Detect which cell encompasses the target text, then output its (x, y) center coordinate. 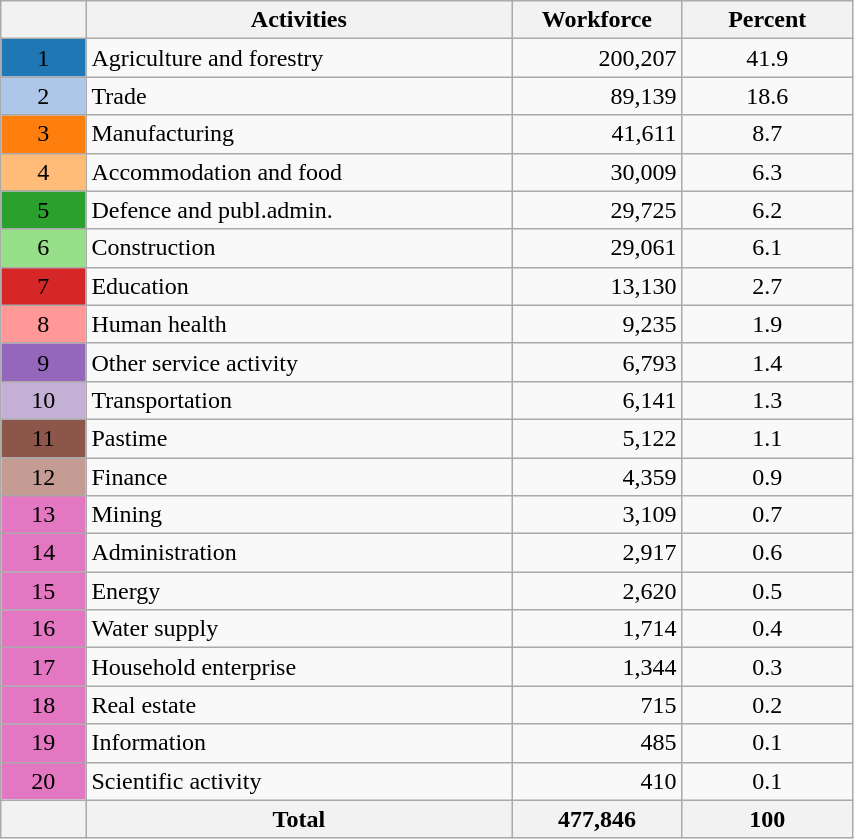
6.3 (767, 172)
0.9 (767, 477)
Accommodation and food (299, 172)
3,109 (597, 515)
Agriculture and forestry (299, 58)
Trade (299, 96)
19 (44, 743)
29,061 (597, 248)
Education (299, 286)
8.7 (767, 134)
Other service activity (299, 362)
715 (597, 705)
0.5 (767, 591)
100 (767, 819)
Total (299, 819)
6 (44, 248)
1.4 (767, 362)
2 (44, 96)
410 (597, 781)
1,714 (597, 629)
1.1 (767, 438)
1.9 (767, 324)
5,122 (597, 438)
Scientific activity (299, 781)
1 (44, 58)
1.3 (767, 400)
Activities (299, 20)
13,130 (597, 286)
30,009 (597, 172)
2,620 (597, 591)
1,344 (597, 667)
Real estate (299, 705)
18.6 (767, 96)
Mining (299, 515)
Pastime (299, 438)
485 (597, 743)
4 (44, 172)
41,611 (597, 134)
9,235 (597, 324)
Transportation (299, 400)
Human health (299, 324)
6.1 (767, 248)
Administration (299, 553)
89,139 (597, 96)
18 (44, 705)
17 (44, 667)
7 (44, 286)
20 (44, 781)
0.4 (767, 629)
477,846 (597, 819)
200,207 (597, 58)
Manufacturing (299, 134)
10 (44, 400)
14 (44, 553)
0.7 (767, 515)
13 (44, 515)
Finance (299, 477)
8 (44, 324)
Water supply (299, 629)
Energy (299, 591)
0.6 (767, 553)
0.3 (767, 667)
5 (44, 210)
11 (44, 438)
41.9 (767, 58)
6.2 (767, 210)
4,359 (597, 477)
12 (44, 477)
Construction (299, 248)
Information (299, 743)
29,725 (597, 210)
9 (44, 362)
6,141 (597, 400)
Workforce (597, 20)
6,793 (597, 362)
2,917 (597, 553)
Percent (767, 20)
Defence and publ.admin. (299, 210)
15 (44, 591)
2.7 (767, 286)
3 (44, 134)
16 (44, 629)
Household enterprise (299, 667)
0.2 (767, 705)
